Return the (x, y) coordinate for the center point of the cell that contains the specified text.  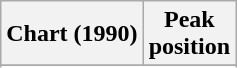
Peakposition (189, 34)
Chart (1990) (72, 34)
